Locate the cell with the specified text and output its (X, Y) center coordinate. 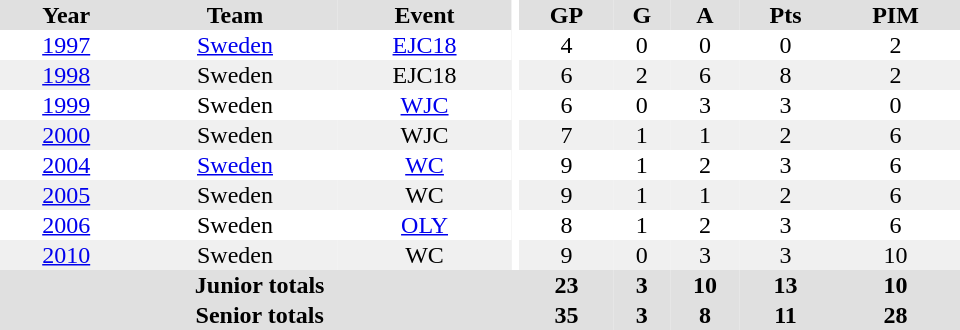
2006 (66, 225)
1998 (66, 75)
4 (566, 45)
1997 (66, 45)
A (705, 15)
7 (566, 135)
13 (786, 285)
2010 (66, 255)
G (642, 15)
2004 (66, 165)
Year (66, 15)
11 (786, 315)
GP (566, 15)
PIM (896, 15)
Junior totals (260, 285)
Senior totals (260, 315)
23 (566, 285)
2005 (66, 195)
Pts (786, 15)
28 (896, 315)
Team (234, 15)
35 (566, 315)
Event (425, 15)
2000 (66, 135)
OLY (425, 225)
1999 (66, 105)
